Determine the [x, y] coordinate at the center of the cell enclosing the given text.  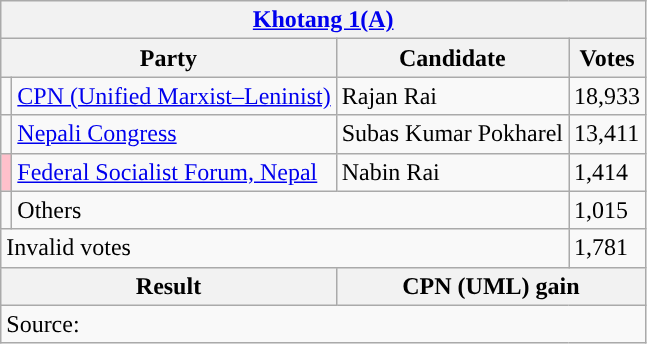
Result [168, 286]
Federal Socialist Forum, Nepal [174, 172]
Source: [324, 324]
Nepali Congress [174, 134]
1,015 [608, 210]
Votes [608, 58]
1,414 [608, 172]
Invalid votes [285, 248]
Nabin Rai [452, 172]
Khotang 1(A) [324, 20]
13,411 [608, 134]
CPN (Unified Marxist–Leninist) [174, 96]
Subas Kumar Pokharel [452, 134]
Rajan Rai [452, 96]
Candidate [452, 58]
18,933 [608, 96]
Others [290, 210]
CPN (UML) gain [490, 286]
1,781 [608, 248]
Party [168, 58]
